Extract the [x, y] coordinate from the center of the cell holding the provided text.  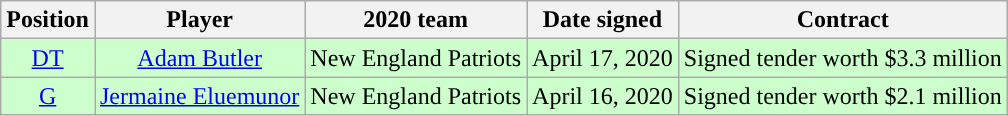
Adam Butler [199, 58]
Player [199, 20]
2020 team [416, 20]
Date signed [603, 20]
Contract [842, 20]
Jermaine Eluemunor [199, 96]
DT [48, 58]
Signed tender worth $3.3 million [842, 58]
G [48, 96]
Position [48, 20]
April 16, 2020 [603, 96]
Signed tender worth $2.1 million [842, 96]
April 17, 2020 [603, 58]
